Locate the cell with the specified text and output its [x, y] center coordinate. 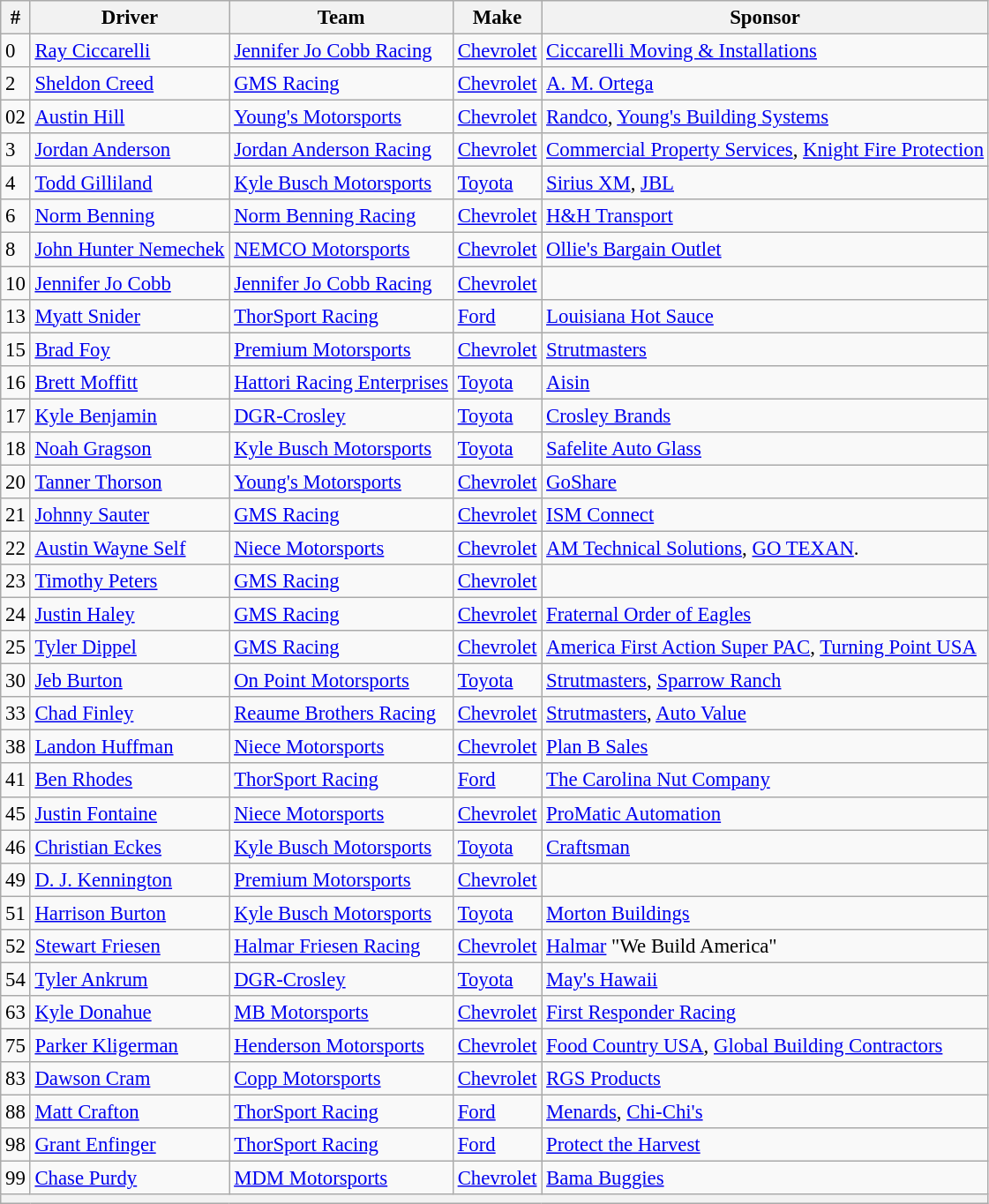
Strutmasters [766, 349]
46 [16, 847]
Jennifer Jo Cobb [130, 283]
3 [16, 150]
Harrison Burton [130, 913]
Jordan Anderson Racing [341, 150]
Sheldon Creed [130, 84]
Tyler Dippel [130, 647]
17 [16, 415]
NEMCO Motorsports [341, 250]
Justin Fontaine [130, 813]
First Responder Racing [766, 1013]
Parker Kligerman [130, 1045]
88 [16, 1112]
Landon Huffman [130, 747]
The Carolina Nut Company [766, 781]
MDM Motorsports [341, 1178]
24 [16, 615]
Reaume Brothers Racing [341, 714]
Menards, Chi-Chi's [766, 1112]
Fraternal Order of Eagles [766, 615]
D. J. Kennington [130, 879]
Noah Gragson [130, 449]
30 [16, 681]
99 [16, 1178]
Johnny Sauter [130, 515]
15 [16, 349]
Matt Crafton [130, 1112]
Aisin [766, 382]
Plan B Sales [766, 747]
2 [16, 84]
Strutmasters, Sparrow Ranch [766, 681]
Stewart Friesen [130, 946]
Make [497, 18]
Bama Buggies [766, 1178]
10 [16, 283]
Safelite Auto Glass [766, 449]
Sponsor [766, 18]
Sirius XM, JBL [766, 183]
MB Motorsports [341, 1013]
Jeb Burton [130, 681]
Norm Benning Racing [341, 216]
63 [16, 1013]
AM Technical Solutions, GO TEXAN. [766, 548]
# [16, 18]
GoShare [766, 482]
Food Country USA, Global Building Contractors [766, 1045]
Norm Benning [130, 216]
John Hunter Nemechek [130, 250]
Craftsman [766, 847]
20 [16, 482]
ISM Connect [766, 515]
Copp Motorsports [341, 1079]
16 [16, 382]
49 [16, 879]
Chad Finley [130, 714]
8 [16, 250]
Brett Moffitt [130, 382]
Brad Foy [130, 349]
Louisiana Hot Sauce [766, 316]
Kyle Benjamin [130, 415]
Ben Rhodes [130, 781]
Halmar Friesen Racing [341, 946]
ProMatic Automation [766, 813]
Ray Ciccarelli [130, 51]
Austin Hill [130, 117]
Morton Buildings [766, 913]
38 [16, 747]
23 [16, 581]
54 [16, 979]
Driver [130, 18]
H&H Transport [766, 216]
13 [16, 316]
52 [16, 946]
Austin Wayne Self [130, 548]
America First Action Super PAC, Turning Point USA [766, 647]
98 [16, 1145]
Dawson Cram [130, 1079]
Timothy Peters [130, 581]
Randco, Young's Building Systems [766, 117]
Myatt Snider [130, 316]
Jordan Anderson [130, 150]
A. M. Ortega [766, 84]
Tanner Thorson [130, 482]
Team [341, 18]
18 [16, 449]
Justin Haley [130, 615]
Henderson Motorsports [341, 1045]
21 [16, 515]
Grant Enfinger [130, 1145]
May's Hawaii [766, 979]
Ciccarelli Moving & Installations [766, 51]
On Point Motorsports [341, 681]
0 [16, 51]
Protect the Harvest [766, 1145]
33 [16, 714]
Strutmasters, Auto Value [766, 714]
Todd Gilliland [130, 183]
6 [16, 216]
41 [16, 781]
51 [16, 913]
83 [16, 1079]
Christian Eckes [130, 847]
02 [16, 117]
Hattori Racing Enterprises [341, 382]
Commercial Property Services, Knight Fire Protection [766, 150]
45 [16, 813]
Tyler Ankrum [130, 979]
75 [16, 1045]
4 [16, 183]
Crosley Brands [766, 415]
25 [16, 647]
22 [16, 548]
RGS Products [766, 1079]
Ollie's Bargain Outlet [766, 250]
Halmar "We Build America" [766, 946]
Chase Purdy [130, 1178]
Kyle Donahue [130, 1013]
